For the text-containing cell, return its midpoint in [x, y] coordinate format. 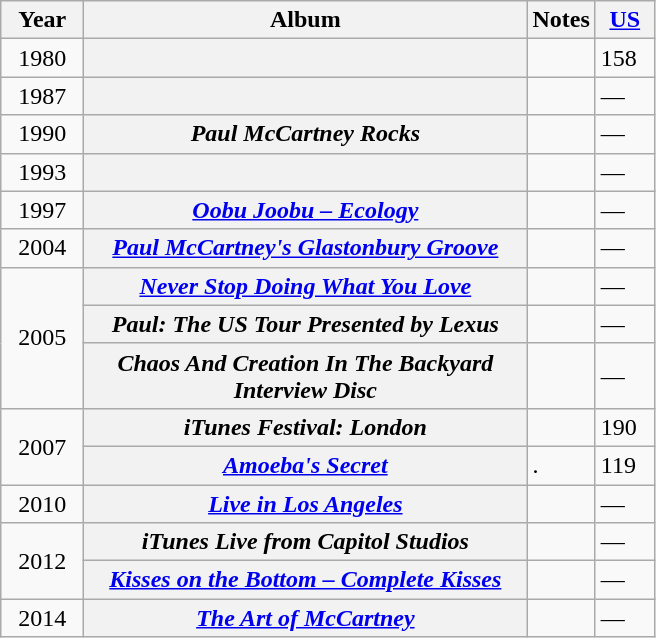
2012 [42, 561]
2004 [42, 248]
Year [42, 20]
Paul: The US Tour Presented by Lexus [306, 324]
1993 [42, 172]
Kisses on the Bottom – Complete Kisses [306, 580]
Live in Los Angeles [306, 503]
158 [624, 58]
1980 [42, 58]
Paul McCartney's Glastonbury Groove [306, 248]
1997 [42, 210]
. [561, 465]
US [624, 20]
iTunes Live from Capitol Studios [306, 542]
190 [624, 427]
Paul McCartney Rocks [306, 134]
Chaos And Creation In The Backyard Interview Disc [306, 376]
1990 [42, 134]
Oobu Joobu – Ecology [306, 210]
1987 [42, 96]
119 [624, 465]
Notes [561, 20]
2010 [42, 503]
2007 [42, 446]
The Art of McCartney [306, 618]
Album [306, 20]
Never Stop Doing What You Love [306, 286]
2005 [42, 338]
iTunes Festival: London [306, 427]
Amoeba's Secret [306, 465]
2014 [42, 618]
